Locate the cell with the specified text and output its [X, Y] center coordinate. 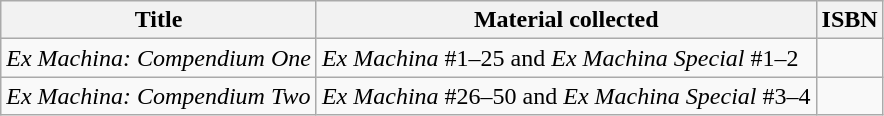
Ex Machina #1–25 and Ex Machina Special #1–2 [566, 58]
ISBN [850, 20]
Ex Machina: Compendium Two [159, 96]
Ex Machina: Compendium One [159, 58]
Ex Machina #26–50 and Ex Machina Special #3–4 [566, 96]
Material collected [566, 20]
Title [159, 20]
